Scan for the cell matching the given text and deliver its [x, y] coordinate at center. 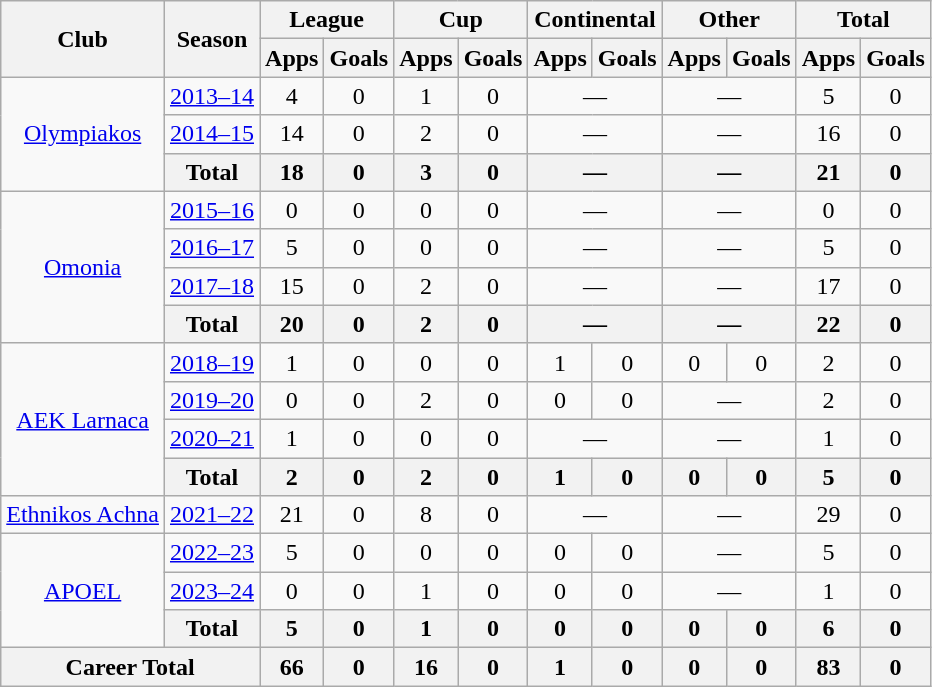
Career Total [130, 667]
2019–20 [212, 400]
17 [828, 286]
83 [828, 667]
14 [292, 134]
Olympiakos [83, 134]
22 [828, 324]
8 [426, 515]
66 [292, 667]
Continental [595, 20]
2014–15 [212, 134]
3 [426, 172]
League [327, 20]
Omonia [83, 267]
2021–22 [212, 515]
APOEL [83, 591]
Club [83, 39]
Season [212, 39]
2023–24 [212, 591]
AEK Larnaca [83, 419]
20 [292, 324]
2015–16 [212, 210]
Ethnikos Achna [83, 515]
15 [292, 286]
4 [292, 96]
2017–18 [212, 286]
Cup [461, 20]
29 [828, 515]
2022–23 [212, 553]
2016–17 [212, 248]
6 [828, 629]
Other [729, 20]
18 [292, 172]
2018–19 [212, 362]
2013–14 [212, 96]
2020–21 [212, 438]
